Provide the [x, y] coordinate of the cell's center where the given text is located.  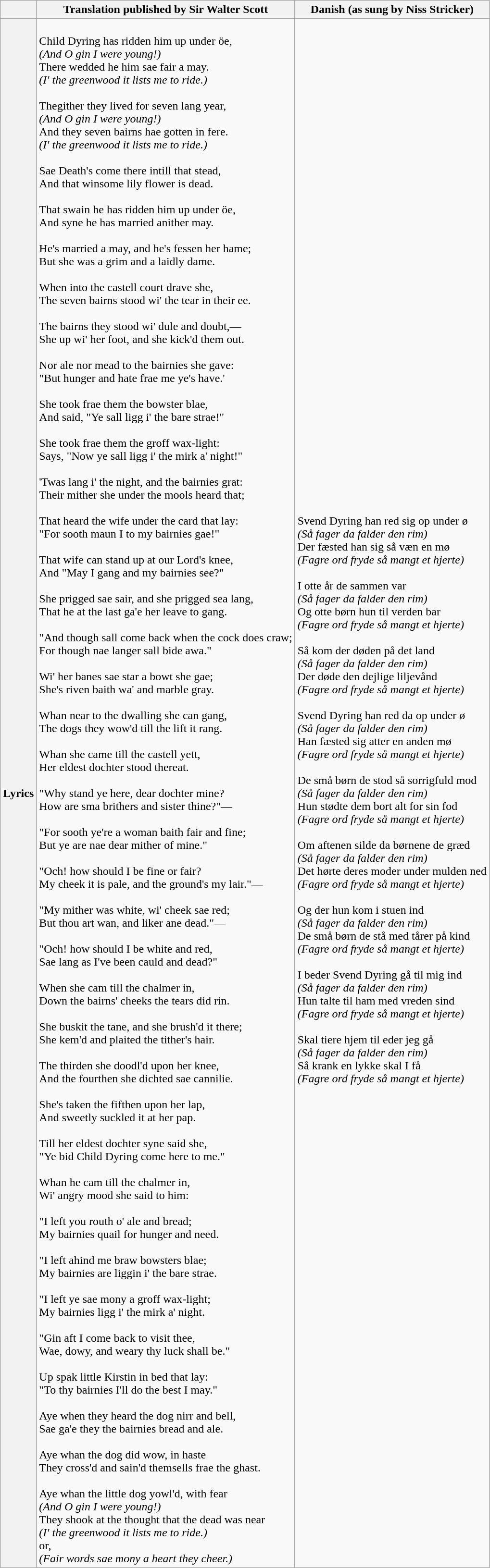
Lyrics [18, 793]
Danish (as sung by Niss Stricker) [392, 10]
Translation published by Sir Walter Scott [165, 10]
